Determine the [x, y] coordinate at the center of the cell enclosing the given text.  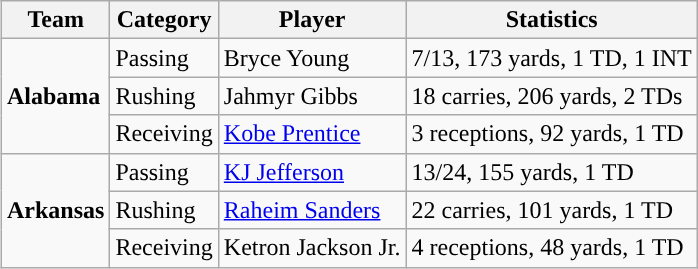
Team [55, 20]
Jahmyr Gibbs [312, 96]
4 receptions, 48 yards, 1 TD [552, 248]
Bryce Young [312, 58]
3 receptions, 92 yards, 1 TD [552, 134]
Alabama [55, 96]
7/13, 173 yards, 1 TD, 1 INT [552, 58]
Raheim Sanders [312, 210]
18 carries, 206 yards, 2 TDs [552, 96]
KJ Jefferson [312, 172]
Player [312, 20]
Kobe Prentice [312, 134]
Arkansas [55, 210]
13/24, 155 yards, 1 TD [552, 172]
Category [164, 20]
Ketron Jackson Jr. [312, 248]
22 carries, 101 yards, 1 TD [552, 210]
Statistics [552, 20]
